Pinpoint the cell where the given text exists, returning its (x, y) midpoint coordinate. 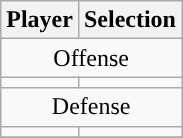
Offense (92, 58)
Selection (130, 20)
Defense (92, 107)
Player (40, 20)
